Locate the cell with the specified text and output its [X, Y] center coordinate. 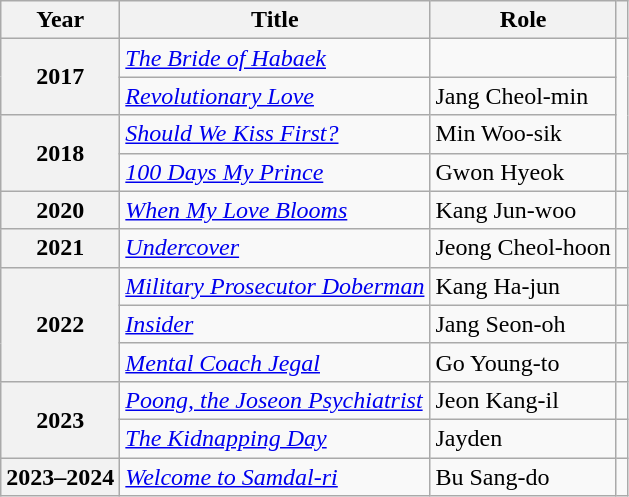
Should We Kiss First? [275, 134]
Role [523, 20]
2021 [60, 248]
Undercover [275, 248]
Jang Cheol-min [523, 96]
2023 [60, 419]
Jeon Kang-il [523, 400]
100 Days My Prince [275, 172]
Jeong Cheol-hoon [523, 248]
The Kidnapping Day [275, 438]
Min Woo-sik [523, 134]
Bu Sang-do [523, 477]
When My Love Blooms [275, 210]
The Bride of Habaek [275, 58]
Go Young-to [523, 362]
2020 [60, 210]
Gwon Hyeok [523, 172]
Insider [275, 324]
Mental Coach Jegal [275, 362]
Jayden [523, 438]
2022 [60, 324]
Year [60, 20]
2018 [60, 153]
2017 [60, 77]
Military Prosecutor Doberman [275, 286]
Revolutionary Love [275, 96]
Kang Ha-jun [523, 286]
Jang Seon-oh [523, 324]
Poong, the Joseon Psychiatrist [275, 400]
Welcome to Samdal-ri [275, 477]
Kang Jun-woo [523, 210]
Title [275, 20]
2023–2024 [60, 477]
